Return the [X, Y] coordinate for the center point of the cell that contains the specified text.  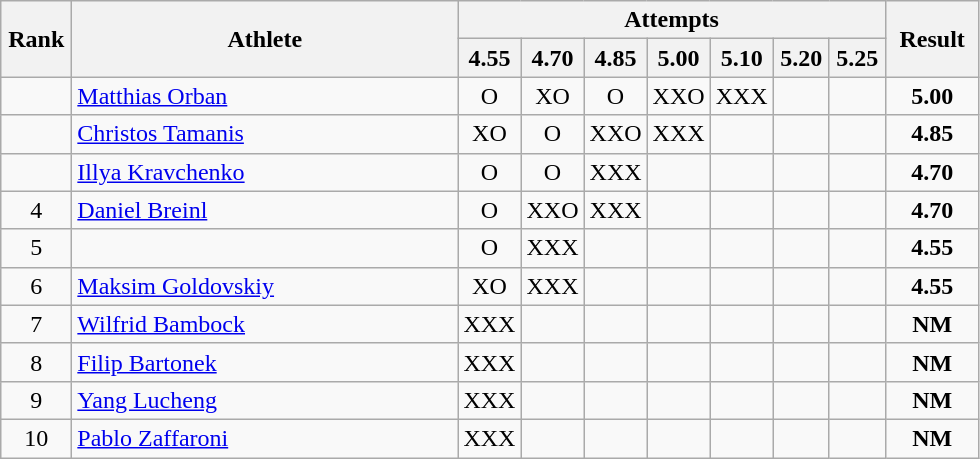
Illya Kravchenko [265, 172]
Daniel Breinl [265, 210]
5 [36, 248]
5.20 [801, 58]
5.25 [857, 58]
Christos Tamanis [265, 134]
Wilfrid Bambock [265, 324]
6 [36, 286]
Rank [36, 39]
4 [36, 210]
7 [36, 324]
Attempts [672, 20]
10 [36, 438]
Pablo Zaffaroni [265, 438]
Yang Lucheng [265, 400]
5.10 [742, 58]
Result [932, 39]
8 [36, 362]
Athlete [265, 39]
Maksim Goldovskiy [265, 286]
Matthias Orban [265, 96]
Filip Bartonek [265, 362]
9 [36, 400]
